For the text-containing cell, return its midpoint in (x, y) coordinate format. 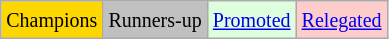
Relegated (342, 20)
Promoted (252, 20)
Runners-up (155, 20)
Champions (52, 20)
